Extract the [X, Y] coordinate from the center of the cell holding the provided text.  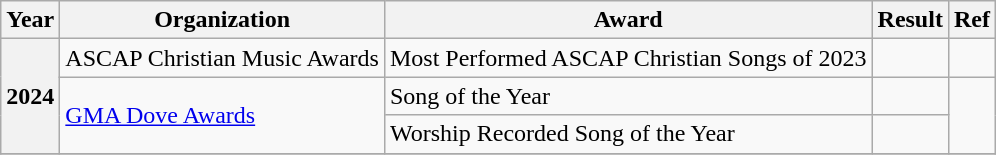
2024 [30, 96]
Result [910, 20]
ASCAP Christian Music Awards [222, 58]
Organization [222, 20]
Worship Recorded Song of the Year [628, 134]
Award [628, 20]
GMA Dove Awards [222, 115]
Most Performed ASCAP Christian Songs of 2023 [628, 58]
Song of the Year [628, 96]
Ref [972, 20]
Year [30, 20]
